Scan for the cell matching the given text and deliver its (X, Y) coordinate at center. 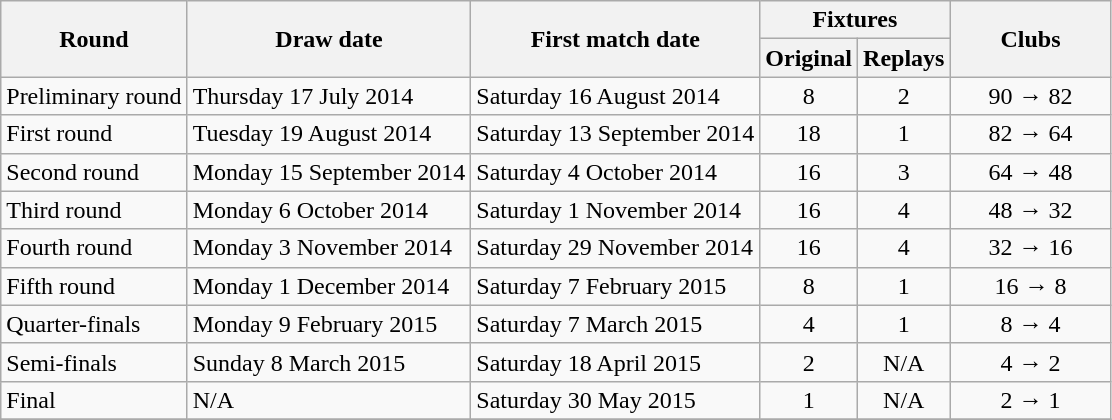
Thursday 17 July 2014 (329, 96)
Fifth round (94, 286)
82 → 64 (1030, 134)
Saturday 13 September 2014 (616, 134)
First round (94, 134)
Second round (94, 172)
Round (94, 39)
90 → 82 (1030, 96)
First match date (616, 39)
18 (809, 134)
Saturday 7 February 2015 (616, 286)
Monday 3 November 2014 (329, 248)
8 → 4 (1030, 324)
64 → 48 (1030, 172)
Saturday 30 May 2015 (616, 400)
Fourth round (94, 248)
Monday 9 February 2015 (329, 324)
2 → 1 (1030, 400)
Monday 6 October 2014 (329, 210)
16 → 8 (1030, 286)
4 → 2 (1030, 362)
Semi-finals (94, 362)
Sunday 8 March 2015 (329, 362)
Quarter-finals (94, 324)
Replays (904, 58)
Original (809, 58)
Preliminary round (94, 96)
Saturday 16 August 2014 (616, 96)
Saturday 18 April 2015 (616, 362)
Final (94, 400)
Saturday 29 November 2014 (616, 248)
Clubs (1030, 39)
Third round (94, 210)
Monday 1 December 2014 (329, 286)
Saturday 1 November 2014 (616, 210)
Tuesday 19 August 2014 (329, 134)
32 → 16 (1030, 248)
Saturday 7 March 2015 (616, 324)
Monday 15 September 2014 (329, 172)
48 → 32 (1030, 210)
Saturday 4 October 2014 (616, 172)
Fixtures (855, 20)
Draw date (329, 39)
3 (904, 172)
